Extract the (X, Y) coordinate from the center of the cell holding the provided text.  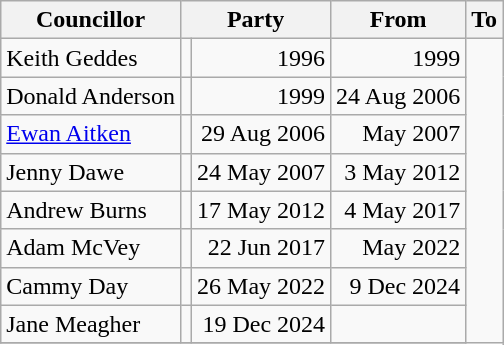
Cammy Day (91, 286)
29 Aug 2006 (262, 134)
26 May 2022 (262, 286)
Party (255, 20)
Keith Geddes (91, 58)
Donald Anderson (91, 96)
1996 (262, 58)
3 May 2012 (398, 172)
To (484, 20)
9 Dec 2024 (398, 286)
Jenny Dawe (91, 172)
May 2007 (398, 134)
Adam McVey (91, 248)
24 May 2007 (262, 172)
19 Dec 2024 (262, 324)
4 May 2017 (398, 210)
Councillor (91, 20)
24 Aug 2006 (398, 96)
17 May 2012 (262, 210)
Jane Meagher (91, 324)
Andrew Burns (91, 210)
Ewan Aitken (91, 134)
22 Jun 2017 (262, 248)
From (398, 20)
May 2022 (398, 248)
